Pinpoint the cell where the given text exists, returning its [X, Y] midpoint coordinate. 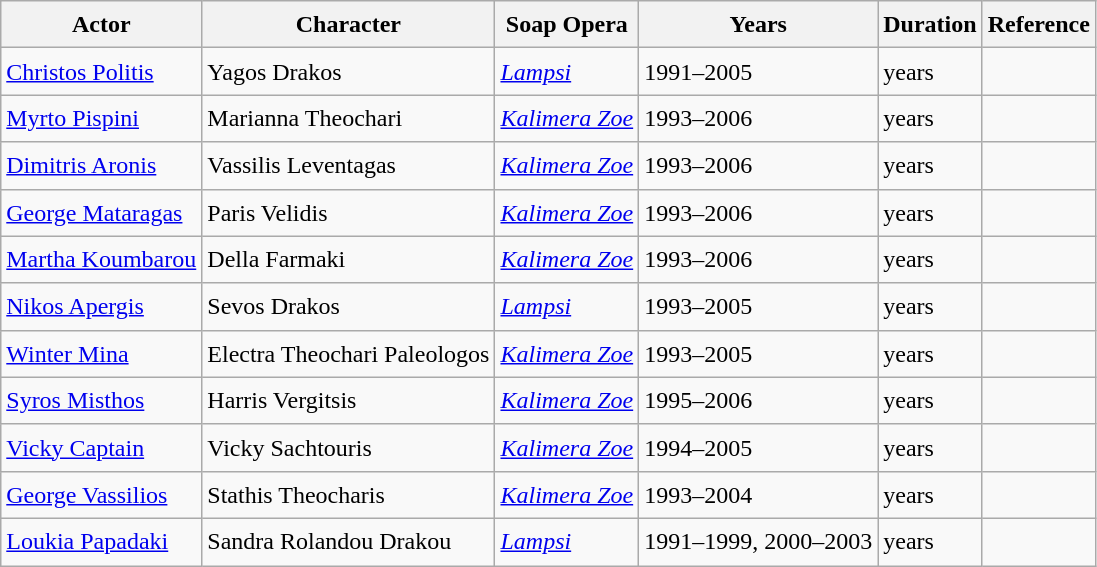
Electra Theochari Paleologos [348, 354]
Dimitris Aronis [102, 166]
1991–2005 [758, 72]
Years [758, 24]
Nikos Apergis [102, 306]
Yagos Drakos [348, 72]
Marianna Theochari [348, 118]
Soap Opera [567, 24]
1991–1999, 2000–2003 [758, 542]
Myrto Pispini [102, 118]
Paris Velidis [348, 212]
Actor [102, 24]
Vicky Sachtouris [348, 448]
Syros Misthos [102, 400]
George Vassilios [102, 494]
Della Farmaki [348, 260]
Sandra Rolandou Drakou [348, 542]
Martha Koumbarou [102, 260]
Harris Vergitsis [348, 400]
1994–2005 [758, 448]
Christos Politis [102, 72]
Vicky Captain [102, 448]
1993–2004 [758, 494]
Reference [1038, 24]
Character [348, 24]
Vassilis Leventagas [348, 166]
George Mataragas [102, 212]
Sevos Drakos [348, 306]
Duration [930, 24]
Winter Mina [102, 354]
Loukia Papadaki [102, 542]
1995–2006 [758, 400]
Stathis Theocharis [348, 494]
